Pinpoint the cell where the given text exists, returning its [X, Y] midpoint coordinate. 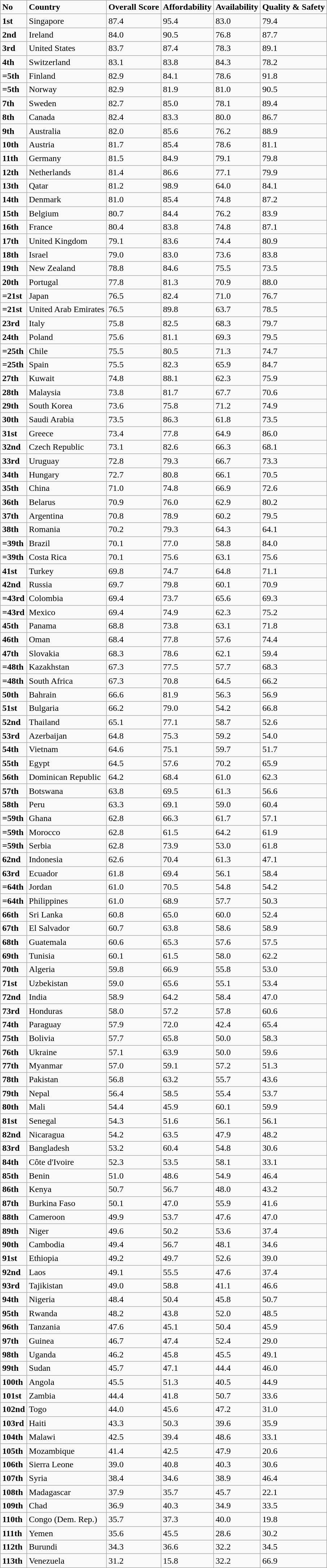
82.6 [187, 447]
65.8 [187, 1038]
Myanmar [67, 1066]
37.3 [187, 1520]
46.7 [134, 1341]
60.0 [237, 915]
82.3 [187, 364]
59.6 [293, 1052]
39.6 [237, 1423]
87.2 [293, 200]
43.6 [293, 1080]
48.4 [134, 1300]
9th [14, 131]
Portugal [67, 282]
76.8 [237, 35]
Israel [67, 255]
56.9 [293, 695]
Burundi [67, 1547]
57.9 [134, 1024]
52nd [14, 722]
45.1 [187, 1327]
110th [14, 1520]
79.9 [293, 172]
South Africa [67, 681]
Tajikistan [67, 1286]
Bahrain [67, 695]
59.2 [237, 736]
35.9 [293, 1423]
46.6 [293, 1286]
97th [14, 1341]
81.2 [134, 186]
Algeria [67, 969]
Malawi [67, 1437]
85.6 [187, 131]
54.0 [293, 736]
18th [14, 255]
20th [14, 282]
Qatar [67, 186]
42nd [14, 584]
Morocco [67, 832]
75.3 [187, 736]
Belarus [67, 502]
75.1 [187, 750]
Laos [67, 1272]
59.4 [293, 653]
59.8 [134, 969]
53.4 [293, 983]
63.9 [187, 1052]
Egypt [67, 763]
81.3 [187, 282]
94th [14, 1300]
66th [14, 915]
Yemen [67, 1533]
Costa Rica [67, 557]
Belgium [67, 213]
62nd [14, 860]
Ecuador [67, 873]
47.4 [187, 1341]
58.3 [293, 1038]
36.9 [134, 1506]
Philippines [67, 901]
52.3 [134, 1162]
76th [14, 1052]
12th [14, 172]
55.8 [237, 969]
82.7 [134, 103]
91st [14, 1258]
71.3 [237, 351]
38.9 [237, 1478]
Peru [67, 804]
38th [14, 530]
34.5 [293, 1547]
71.2 [237, 406]
Syria [67, 1478]
Angola [67, 1382]
Ethiopia [67, 1258]
31.0 [293, 1409]
Botswana [67, 791]
72.8 [134, 461]
50th [14, 695]
61.9 [293, 832]
90th [14, 1244]
83.7 [134, 48]
Hungary [67, 475]
99th [14, 1368]
41.6 [293, 1203]
46.0 [293, 1368]
Congo (Dem. Rep.) [67, 1520]
49.9 [134, 1217]
40.0 [237, 1520]
53rd [14, 736]
88.1 [187, 378]
74th [14, 1024]
53.5 [187, 1162]
83.6 [187, 241]
Bolivia [67, 1038]
24th [14, 337]
43.8 [187, 1313]
23rd [14, 323]
78.3 [237, 48]
51.6 [187, 1121]
19th [14, 268]
69.8 [134, 571]
Sierra Leone [67, 1464]
33.5 [293, 1506]
48.0 [237, 1189]
112th [14, 1547]
89.1 [293, 48]
86.6 [187, 172]
United Kingdom [67, 241]
Spain [67, 364]
Panama [67, 626]
United States [67, 48]
Quality & Safety [293, 7]
3rd [14, 48]
66.8 [293, 708]
28th [14, 392]
50.1 [134, 1203]
85.0 [187, 103]
71st [14, 983]
106th [14, 1464]
Bulgaria [67, 708]
62.9 [237, 502]
75th [14, 1038]
Sri Lanka [67, 915]
Uruguay [67, 461]
15.8 [187, 1561]
Country [67, 7]
72nd [14, 997]
Ghana [67, 818]
Affordability [187, 7]
Availability [237, 7]
33.6 [293, 1396]
83.3 [187, 117]
73.1 [134, 447]
Oman [67, 640]
Cameroon [67, 1217]
63rd [14, 873]
34.9 [237, 1506]
56.8 [134, 1080]
Australia [67, 131]
4th [14, 62]
65.1 [134, 722]
46th [14, 640]
48.5 [293, 1313]
75.2 [293, 612]
69.7 [134, 584]
66.6 [134, 695]
2nd [14, 35]
91.8 [293, 76]
68.8 [134, 626]
79th [14, 1093]
71.8 [293, 626]
61.7 [237, 818]
Jordan [67, 887]
73.4 [134, 433]
80.9 [293, 241]
Greece [67, 433]
42.4 [237, 1024]
103rd [14, 1423]
16th [14, 227]
Benin [67, 1176]
69.5 [187, 791]
52.0 [237, 1313]
40.5 [237, 1382]
80.2 [293, 502]
Honduras [67, 1011]
63.5 [187, 1135]
78.8 [134, 268]
77.5 [187, 667]
58.5 [187, 1093]
34.3 [134, 1547]
55.5 [187, 1272]
82nd [14, 1135]
Russia [67, 584]
63.3 [134, 804]
54.9 [237, 1176]
41.4 [134, 1451]
88th [14, 1217]
Tunisia [67, 956]
64.3 [237, 530]
Overall Score [134, 7]
Nepal [67, 1093]
Germany [67, 158]
Colombia [67, 598]
44.9 [293, 1382]
60.2 [237, 516]
Japan [67, 296]
57.5 [293, 942]
19.8 [293, 1520]
82.0 [134, 131]
36th [14, 502]
14th [14, 200]
73rd [14, 1011]
84.4 [187, 213]
88.0 [293, 282]
63.7 [237, 310]
78.2 [293, 62]
Mozambique [67, 1451]
77th [14, 1066]
62.2 [293, 956]
Venezuela [67, 1561]
37th [14, 516]
48.1 [237, 1244]
China [67, 488]
Burkina Faso [67, 1203]
111th [14, 1533]
17th [14, 241]
73.7 [187, 598]
76.0 [187, 502]
54.4 [134, 1107]
66.7 [237, 461]
56.6 [293, 791]
Denmark [67, 200]
57th [14, 791]
Zambia [67, 1396]
Ireland [67, 35]
Kazakhstan [67, 667]
56th [14, 777]
68.9 [187, 901]
84.7 [293, 364]
Singapore [67, 21]
41st [14, 571]
81st [14, 1121]
79.7 [293, 323]
68.1 [293, 447]
107th [14, 1478]
Norway [67, 90]
Austria [67, 144]
64.1 [293, 530]
Chad [67, 1506]
92nd [14, 1272]
62.6 [134, 860]
55th [14, 763]
Argentina [67, 516]
108th [14, 1492]
89.4 [293, 103]
59.7 [237, 750]
45.6 [187, 1409]
102nd [14, 1409]
Nicaragua [67, 1135]
93rd [14, 1286]
Switzerland [67, 62]
Rwanda [67, 1313]
Paraguay [67, 1024]
76.7 [293, 296]
Romania [67, 530]
Netherlands [67, 172]
Azerbaijan [67, 736]
57.8 [237, 1011]
86.7 [293, 117]
65.3 [187, 942]
49.7 [187, 1258]
78th [14, 1080]
Ukraine [67, 1052]
Thailand [67, 722]
60.7 [134, 928]
55.7 [237, 1080]
71.1 [293, 571]
86.0 [293, 433]
Pakistan [67, 1080]
84th [14, 1162]
7th [14, 103]
20.6 [293, 1451]
32nd [14, 447]
29th [14, 406]
69th [14, 956]
72.6 [293, 488]
78.1 [237, 103]
63.2 [187, 1080]
64.9 [237, 433]
22.1 [293, 1492]
33rd [14, 461]
57.0 [134, 1066]
31st [14, 433]
81.5 [134, 158]
15th [14, 213]
United Arab Emirates [67, 310]
77.0 [187, 543]
101st [14, 1396]
Malaysia [67, 392]
No [14, 7]
81.4 [134, 172]
South Korea [67, 406]
69.1 [187, 804]
31.2 [134, 1561]
59.1 [187, 1066]
Indonesia [67, 860]
60.8 [134, 915]
10th [14, 144]
109th [14, 1506]
100th [14, 1382]
70.4 [187, 860]
98.9 [187, 186]
Guinea [67, 1341]
Senegal [67, 1121]
87th [14, 1203]
Sudan [67, 1368]
49.4 [134, 1244]
Mali [67, 1107]
Kenya [67, 1189]
78.9 [187, 516]
Finland [67, 76]
95th [14, 1313]
53.6 [237, 1231]
113th [14, 1561]
80.5 [187, 351]
53.2 [134, 1148]
54.3 [134, 1121]
30th [14, 420]
41.1 [237, 1286]
47.2 [237, 1409]
43.3 [134, 1423]
37.9 [134, 1492]
Uganda [67, 1355]
Sweden [67, 103]
El Salvador [67, 928]
98th [14, 1355]
Mexico [67, 612]
75.9 [293, 378]
51st [14, 708]
67th [14, 928]
89th [14, 1231]
72.7 [134, 475]
66.1 [237, 475]
Bangladesh [67, 1148]
Canada [67, 117]
Brazil [67, 543]
Serbia [67, 846]
51.7 [293, 750]
49.2 [134, 1258]
29.0 [293, 1341]
Niger [67, 1231]
Côte d'Ivoire [67, 1162]
8th [14, 117]
64.0 [237, 186]
70th [14, 969]
46.2 [134, 1355]
Cambodia [67, 1244]
87.7 [293, 35]
83rd [14, 1148]
56.3 [237, 695]
59.9 [293, 1107]
44.0 [134, 1409]
Turkey [67, 571]
58.7 [237, 722]
Slovakia [67, 653]
30.2 [293, 1533]
43.2 [293, 1189]
58th [14, 804]
Kuwait [67, 378]
55.1 [237, 983]
28.6 [237, 1533]
38.4 [134, 1478]
51.0 [134, 1176]
Haiti [67, 1423]
84.3 [237, 62]
34th [14, 475]
65.4 [293, 1024]
73.9 [187, 846]
France [67, 227]
89.8 [187, 310]
49.6 [134, 1231]
78.5 [293, 310]
Dominican Republic [67, 777]
Guatemala [67, 942]
95.4 [187, 21]
35.6 [134, 1533]
54th [14, 750]
Poland [67, 337]
47th [14, 653]
35th [14, 488]
88.9 [293, 131]
83.1 [134, 62]
40.8 [187, 1464]
27th [14, 378]
67.7 [237, 392]
73.3 [293, 461]
87.1 [293, 227]
13th [14, 186]
80th [14, 1107]
45th [14, 626]
80.0 [237, 117]
83.9 [293, 213]
64.6 [134, 750]
85th [14, 1176]
80.7 [134, 213]
80.8 [187, 475]
Italy [67, 323]
Saudi Arabia [67, 420]
1st [14, 21]
104th [14, 1437]
62.1 [237, 653]
36.6 [187, 1547]
58.6 [237, 928]
Nigeria [67, 1300]
11th [14, 158]
80.4 [134, 227]
72.0 [187, 1024]
Czech Republic [67, 447]
86th [14, 1189]
86.3 [187, 420]
79.4 [293, 21]
India [67, 997]
50.2 [187, 1231]
39.4 [187, 1437]
Vietnam [67, 750]
New Zealand [67, 268]
58.1 [237, 1162]
55.9 [237, 1203]
55.4 [237, 1093]
Togo [67, 1409]
84.6 [187, 268]
65.0 [187, 915]
68th [14, 942]
49.0 [134, 1286]
70.6 [293, 392]
Tanzania [67, 1327]
Uzbekistan [67, 983]
84.9 [187, 158]
41.8 [187, 1396]
82.5 [187, 323]
Chile [67, 351]
56.4 [134, 1093]
96th [14, 1327]
Madagascar [67, 1492]
105th [14, 1451]
